Find where the given text appears and provide that cell's center as (x, y) coordinate. 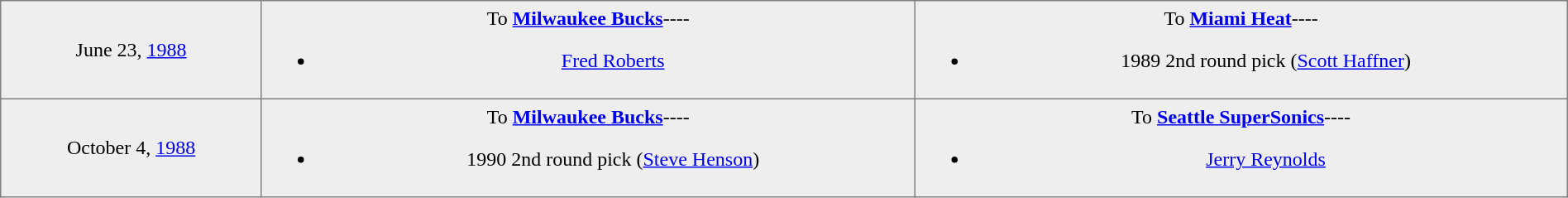
To Milwaukee Bucks----1990 2nd round pick (Steve Henson) (587, 147)
June 23, 1988 (131, 50)
To Seattle SuperSonics----Jerry Reynolds (1241, 147)
To Miami Heat----1989 2nd round pick (Scott Haffner) (1241, 50)
To Milwaukee Bucks----Fred Roberts (587, 50)
October 4, 1988 (131, 147)
